For the text-containing cell, return its midpoint in (X, Y) coordinate format. 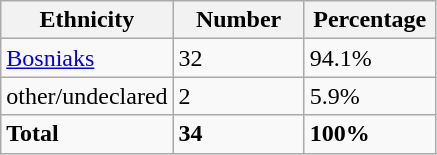
34 (238, 134)
Number (238, 20)
Ethnicity (87, 20)
Bosniaks (87, 58)
32 (238, 58)
100% (370, 134)
5.9% (370, 96)
other/undeclared (87, 96)
Percentage (370, 20)
2 (238, 96)
Total (87, 134)
94.1% (370, 58)
